Detect which cell encompasses the target text, then output its (x, y) center coordinate. 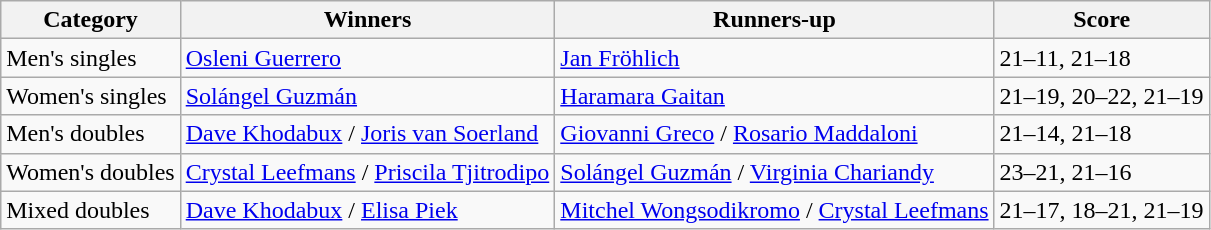
Crystal Leefmans / Priscila Tjitrodipo (368, 172)
21–17, 18–21, 21–19 (1102, 210)
Women's singles (90, 96)
Solángel Guzmán / Virginia Chariandy (774, 172)
Giovanni Greco / Rosario Maddaloni (774, 134)
23–21, 21–16 (1102, 172)
Osleni Guerrero (368, 58)
Runners-up (774, 20)
Mixed doubles (90, 210)
21–19, 20–22, 21–19 (1102, 96)
21–14, 21–18 (1102, 134)
Haramara Gaitan (774, 96)
Dave Khodabux / Joris van Soerland (368, 134)
Score (1102, 20)
Winners (368, 20)
Category (90, 20)
Dave Khodabux / Elisa Piek (368, 210)
Women's doubles (90, 172)
Jan Fröhlich (774, 58)
Solángel Guzmán (368, 96)
Mitchel Wongsodikromo / Crystal Leefmans (774, 210)
Men's singles (90, 58)
Men's doubles (90, 134)
21–11, 21–18 (1102, 58)
